From the cell containing the given text, extract its center point as (X, Y) coordinate. 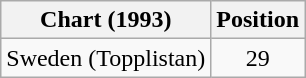
Chart (1993) (106, 20)
29 (258, 58)
Position (258, 20)
Sweden (Topplistan) (106, 58)
